Return (X, Y) of the center of cell containing provided text 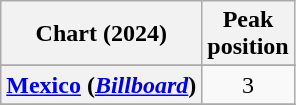
Mexico (Billboard) (102, 85)
Peakposition (248, 34)
3 (248, 85)
Chart (2024) (102, 34)
